Return [X, Y] of the center of cell containing provided text 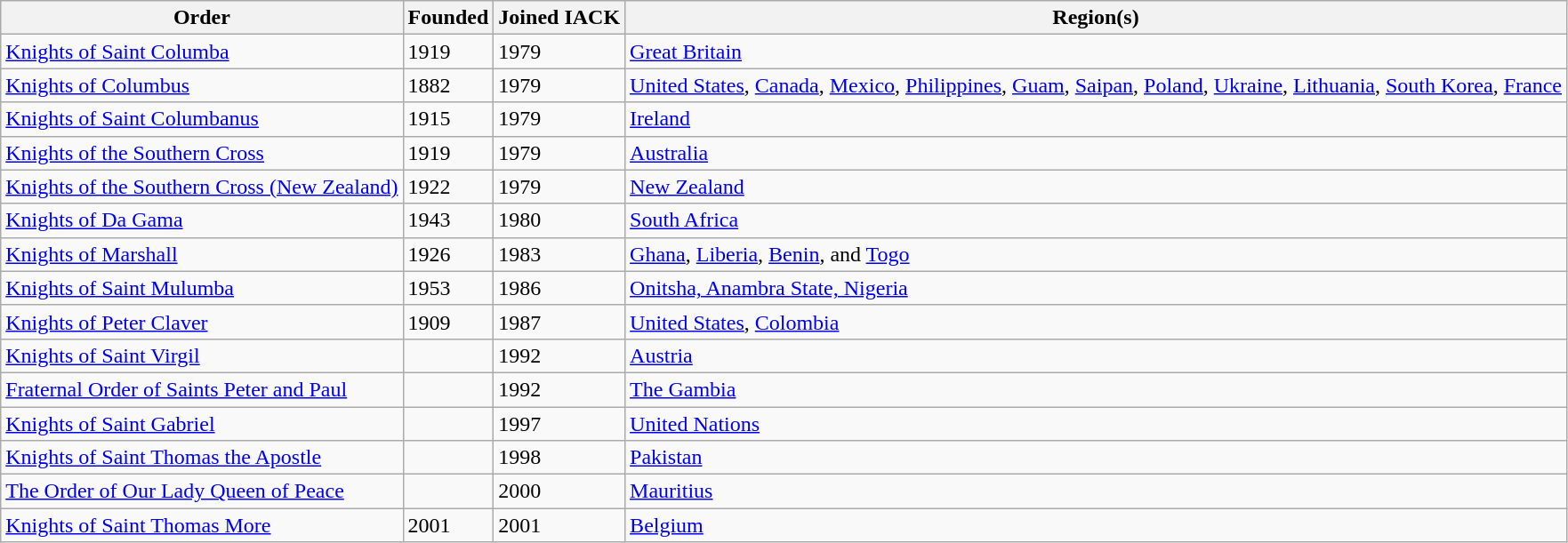
United States, Canada, Mexico, Philippines, Guam, Saipan, Poland, Ukraine, Lithuania, South Korea, France [1096, 85]
1909 [448, 322]
Joined IACK [559, 18]
1980 [559, 220]
1997 [559, 424]
Order [202, 18]
Belgium [1096, 525]
The Gambia [1096, 389]
Knights of Saint Columbanus [202, 119]
Knights of the Southern Cross [202, 153]
1922 [448, 187]
Founded [448, 18]
Knights of Saint Columba [202, 52]
The Order of Our Lady Queen of Peace [202, 491]
Austria [1096, 355]
New Zealand [1096, 187]
Knights of Saint Mulumba [202, 288]
Knights of Da Gama [202, 220]
Knights of Saint Thomas More [202, 525]
Pakistan [1096, 458]
1882 [448, 85]
1986 [559, 288]
2000 [559, 491]
Onitsha, Anambra State, Nigeria [1096, 288]
Knights of Marshall [202, 254]
Knights of Saint Gabriel [202, 424]
1943 [448, 220]
Ghana, Liberia, Benin, and Togo [1096, 254]
Knights of Peter Claver [202, 322]
Knights of Saint Thomas the Apostle [202, 458]
Australia [1096, 153]
Mauritius [1096, 491]
Knights of Saint Virgil [202, 355]
1915 [448, 119]
United Nations [1096, 424]
Fraternal Order of Saints Peter and Paul [202, 389]
Knights of the Southern Cross (New Zealand) [202, 187]
1926 [448, 254]
Knights of Columbus [202, 85]
1983 [559, 254]
Great Britain [1096, 52]
Ireland [1096, 119]
1953 [448, 288]
United States, Colombia [1096, 322]
1987 [559, 322]
Region(s) [1096, 18]
1998 [559, 458]
South Africa [1096, 220]
